From the cell containing the given text, extract its center point as (X, Y) coordinate. 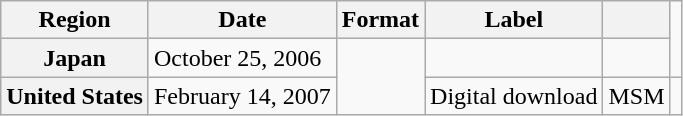
Label (514, 20)
Digital download (514, 96)
Format (380, 20)
Date (242, 20)
Japan (75, 58)
February 14, 2007 (242, 96)
MSM (636, 96)
Region (75, 20)
October 25, 2006 (242, 58)
United States (75, 96)
